Identify which cell holds the provided text, then report its (X, Y) central coordinate. 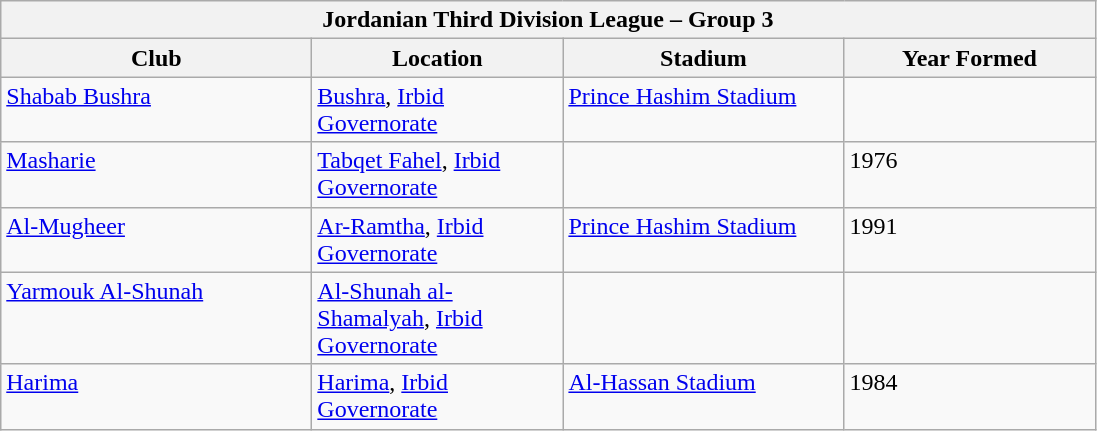
Tabqet Fahel, Irbid Governorate (438, 174)
Al-Hassan Stadium (704, 396)
Stadium (704, 58)
Bushra, Irbid Governorate (438, 110)
Location (438, 58)
1991 (970, 240)
Harima, Irbid Governorate (438, 396)
Al-Shunah al-Shamalyah, Irbid Governorate (438, 318)
Yarmouk Al-Shunah (156, 318)
Year Formed (970, 58)
Masharie (156, 174)
Club (156, 58)
Ar-Ramtha, Irbid Governorate (438, 240)
Jordanian Third Division League – Group 3 (548, 20)
Harima (156, 396)
1976 (970, 174)
Shabab Bushra (156, 110)
1984 (970, 396)
Al-Mugheer (156, 240)
